For the text-containing cell, return its midpoint in (x, y) coordinate format. 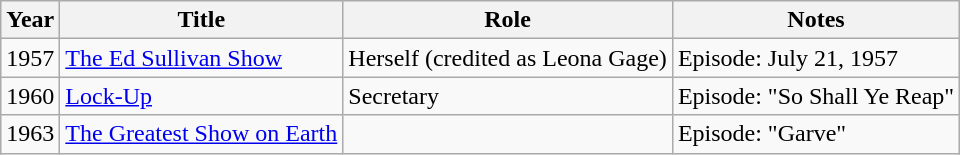
Episode: "So Shall Ye Reap" (816, 96)
1957 (30, 58)
Episode: "Garve" (816, 134)
The Ed Sullivan Show (202, 58)
1960 (30, 96)
Secretary (508, 96)
Lock-Up (202, 96)
Year (30, 20)
1963 (30, 134)
Episode: July 21, 1957 (816, 58)
Role (508, 20)
Notes (816, 20)
Herself (credited as Leona Gage) (508, 58)
Title (202, 20)
The Greatest Show on Earth (202, 134)
